Determine the (X, Y) coordinate at the center of the cell enclosing the given text.  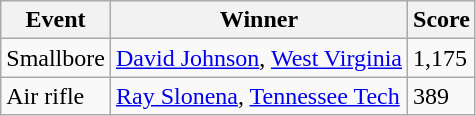
Score (442, 20)
Smallbore (56, 58)
Winner (258, 20)
Ray Slonena, Tennessee Tech (258, 96)
Air rifle (56, 96)
389 (442, 96)
1,175 (442, 58)
David Johnson, West Virginia (258, 58)
Event (56, 20)
